Output the (x, y) coordinate of the center of the cell containing the given text.  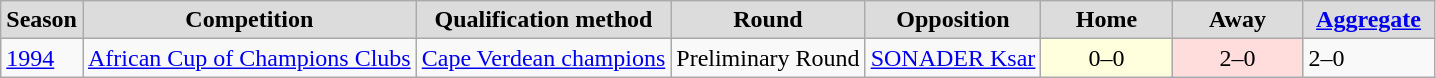
Home (1106, 20)
Away (1238, 20)
Qualification method (544, 20)
Opposition (953, 20)
Preliminary Round (768, 58)
0–0 (1106, 58)
1994 (42, 58)
Competition (249, 20)
Round (768, 20)
Cape Verdean champions (544, 58)
SONADER Ksar (953, 58)
African Cup of Champions Clubs (249, 58)
Aggregate (1368, 20)
Season (42, 20)
